For the text-containing cell, return its midpoint in [x, y] coordinate format. 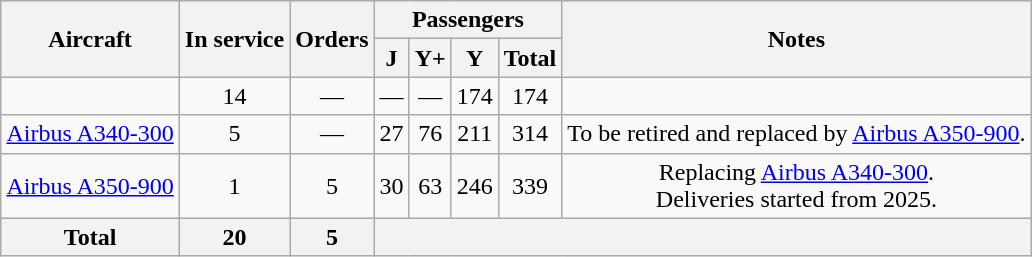
Airbus A350-900 [90, 186]
Passengers [468, 20]
Y [474, 58]
1 [234, 186]
20 [234, 237]
Aircraft [90, 39]
246 [474, 186]
63 [430, 186]
Notes [796, 39]
30 [392, 186]
Airbus A340-300 [90, 134]
339 [530, 186]
14 [234, 96]
In service [234, 39]
76 [430, 134]
Replacing Airbus A340-300.Deliveries started from 2025. [796, 186]
To be retired and replaced by Airbus A350-900. [796, 134]
27 [392, 134]
314 [530, 134]
211 [474, 134]
J [392, 58]
Orders [332, 39]
Y+ [430, 58]
